Search for the cell housing the specified text and yield its [X, Y] center coordinate. 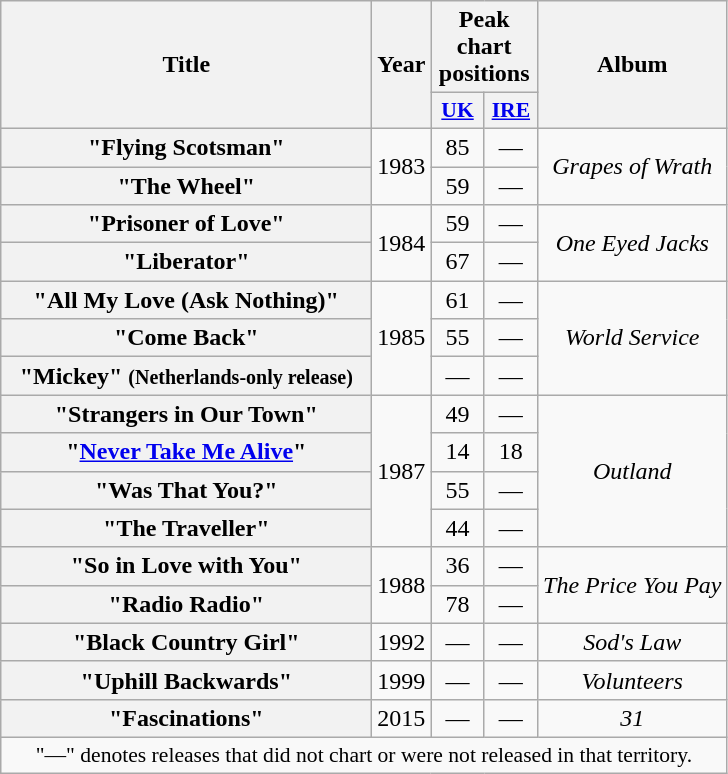
1992 [402, 642]
Outland [632, 471]
"—" denotes releases that did not chart or were not released in that territory. [364, 755]
"Radio Radio" [186, 604]
18 [510, 452]
"Mickey" (Netherlands-only release) [186, 376]
The Price You Pay [632, 585]
Volunteers [632, 680]
World Service [632, 338]
"Prisoner of Love" [186, 224]
"Come Back" [186, 338]
"The Wheel" [186, 185]
"Black Country Girl" [186, 642]
"Liberator" [186, 262]
61 [458, 300]
2015 [402, 718]
1984 [402, 243]
1999 [402, 680]
Album [632, 65]
One Eyed Jacks [632, 243]
1987 [402, 471]
Sod's Law [632, 642]
1988 [402, 585]
1983 [402, 166]
"Flying Scotsman" [186, 147]
1985 [402, 338]
14 [458, 452]
85 [458, 147]
49 [458, 414]
IRE [510, 111]
Peak chart positions [484, 47]
"The Traveller" [186, 528]
Title [186, 65]
36 [458, 566]
44 [458, 528]
"Strangers in Our Town" [186, 414]
Year [402, 65]
UK [458, 111]
67 [458, 262]
31 [632, 718]
"Was That You?" [186, 490]
"Fascinations" [186, 718]
"All My Love (Ask Nothing)" [186, 300]
78 [458, 604]
"Uphill Backwards" [186, 680]
"Never Take Me Alive" [186, 452]
Grapes of Wrath [632, 166]
"So in Love with You" [186, 566]
